Provide the (X, Y) coordinate of the cell's center where the given text is located.  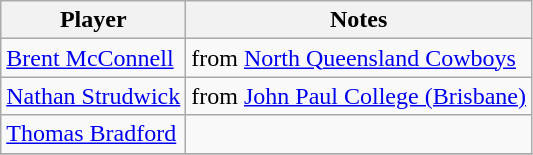
Nathan Strudwick (94, 96)
from John Paul College (Brisbane) (359, 96)
Player (94, 20)
from North Queensland Cowboys (359, 58)
Notes (359, 20)
Thomas Bradford (94, 134)
Brent McConnell (94, 58)
